From the cell containing the given text, extract its center point as (x, y) coordinate. 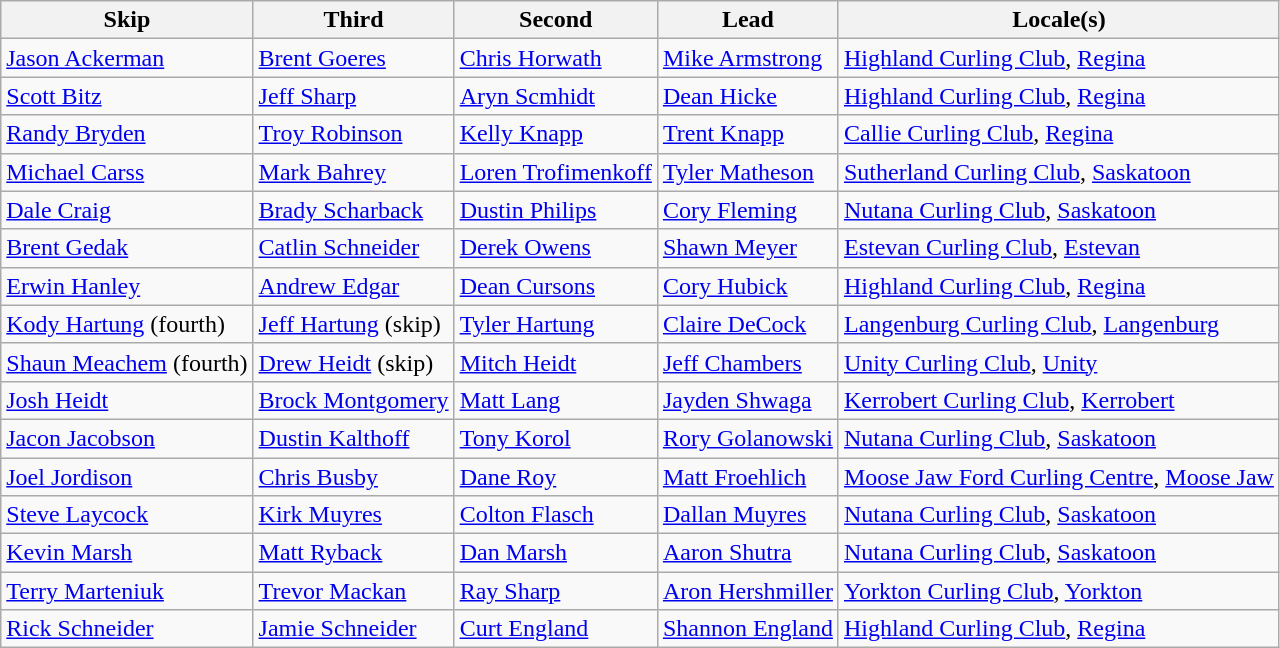
Sutherland Curling Club, Saskatoon (1058, 172)
Kirk Muyres (354, 515)
Rory Golanowski (748, 438)
Aaron Shutra (748, 553)
Mitch Heidt (556, 362)
Callie Curling Club, Regina (1058, 134)
Dan Marsh (556, 553)
Kody Hartung (fourth) (127, 324)
Trent Knapp (748, 134)
Jeff Hartung (skip) (354, 324)
Brent Goeres (354, 58)
Rick Schneider (127, 629)
Josh Heidt (127, 400)
Kevin Marsh (127, 553)
Shaun Meachem (fourth) (127, 362)
Matt Froehlich (748, 477)
Jason Ackerman (127, 58)
Erwin Hanley (127, 286)
Chris Busby (354, 477)
Troy Robinson (354, 134)
Skip (127, 20)
Kerrobert Curling Club, Kerrobert (1058, 400)
Cory Hubick (748, 286)
Second (556, 20)
Loren Trofimenkoff (556, 172)
Steve Laycock (127, 515)
Jayden Shwaga (748, 400)
Shannon England (748, 629)
Jeff Chambers (748, 362)
Andrew Edgar (354, 286)
Locale(s) (1058, 20)
Unity Curling Club, Unity (1058, 362)
Kelly Knapp (556, 134)
Aron Hershmiller (748, 591)
Yorkton Curling Club, Yorkton (1058, 591)
Aryn Scmhidt (556, 96)
Trevor Mackan (354, 591)
Derek Owens (556, 248)
Mike Armstrong (748, 58)
Langenburg Curling Club, Langenburg (1058, 324)
Dean Cursons (556, 286)
Shawn Meyer (748, 248)
Tony Korol (556, 438)
Jacon Jacobson (127, 438)
Matt Ryback (354, 553)
Third (354, 20)
Dale Craig (127, 210)
Dean Hicke (748, 96)
Tyler Matheson (748, 172)
Moose Jaw Ford Curling Centre, Moose Jaw (1058, 477)
Dane Roy (556, 477)
Tyler Hartung (556, 324)
Claire DeCock (748, 324)
Dustin Kalthoff (354, 438)
Curt England (556, 629)
Scott Bitz (127, 96)
Dustin Philips (556, 210)
Matt Lang (556, 400)
Mark Bahrey (354, 172)
Joel Jordison (127, 477)
Colton Flasch (556, 515)
Brady Scharback (354, 210)
Ray Sharp (556, 591)
Brent Gedak (127, 248)
Jeff Sharp (354, 96)
Michael Carss (127, 172)
Brock Montgomery (354, 400)
Chris Horwath (556, 58)
Randy Bryden (127, 134)
Terry Marteniuk (127, 591)
Lead (748, 20)
Dallan Muyres (748, 515)
Catlin Schneider (354, 248)
Cory Fleming (748, 210)
Drew Heidt (skip) (354, 362)
Jamie Schneider (354, 629)
Estevan Curling Club, Estevan (1058, 248)
